Pinpoint the cell where the given text exists, returning its [X, Y] midpoint coordinate. 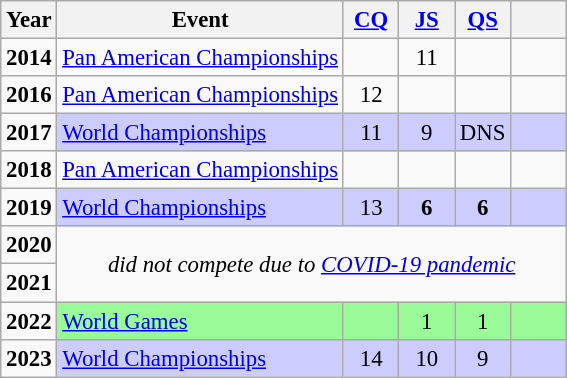
2018 [29, 170]
CQ [371, 20]
10 [427, 358]
2017 [29, 133]
did not compete due to COVID-19 pandemic [312, 264]
JS [427, 20]
13 [371, 208]
12 [371, 95]
2016 [29, 95]
2020 [29, 245]
World Games [200, 321]
2023 [29, 358]
2014 [29, 58]
2021 [29, 283]
DNS [483, 133]
2019 [29, 208]
2022 [29, 321]
Event [200, 20]
Year [29, 20]
14 [371, 358]
QS [483, 20]
